Extract the (x, y) coordinate from the center of the cell holding the provided text.  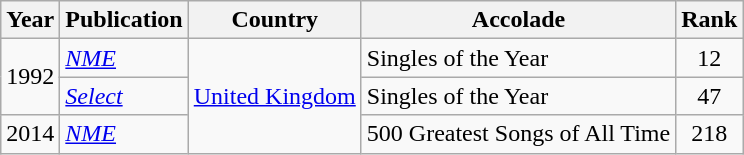
2014 (30, 134)
218 (710, 134)
Select (124, 96)
Country (274, 20)
500 Greatest Songs of All Time (518, 134)
Accolade (518, 20)
United Kingdom (274, 96)
Rank (710, 20)
Publication (124, 20)
47 (710, 96)
1992 (30, 77)
Year (30, 20)
12 (710, 58)
